Pinpoint the cell where the given text exists, returning its (x, y) midpoint coordinate. 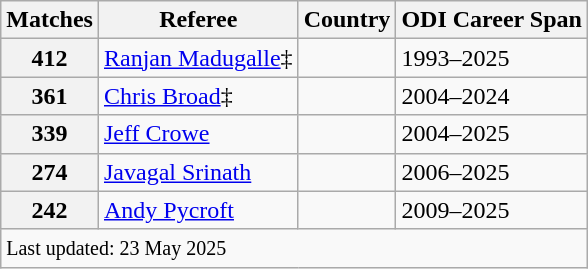
242 (50, 210)
2004–2025 (492, 134)
412 (50, 58)
Chris Broad‡ (198, 96)
Javagal Srinath (198, 172)
274 (50, 172)
Last updated: 23 May 2025 (294, 248)
Matches (50, 20)
2006–2025 (492, 172)
ODI Career Span (492, 20)
Jeff Crowe (198, 134)
339 (50, 134)
Ranjan Madugalle‡ (198, 58)
Country (347, 20)
Andy Pycroft (198, 210)
2004–2024 (492, 96)
Referee (198, 20)
1993–2025 (492, 58)
361 (50, 96)
2009–2025 (492, 210)
